Identify which cell holds the provided text, then report its [x, y] central coordinate. 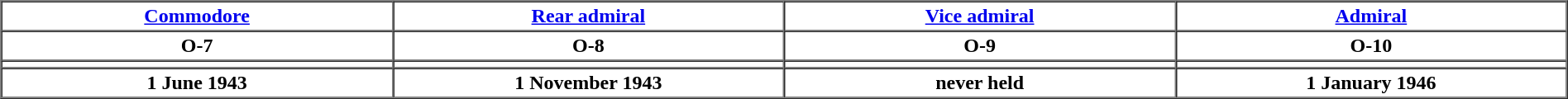
1 November 1943 [589, 82]
Vice admiral [979, 16]
Admiral [1371, 16]
O-10 [1371, 46]
O-7 [197, 46]
O-9 [979, 46]
1 June 1943 [197, 82]
Commodore [197, 16]
never held [979, 82]
O-8 [589, 46]
1 January 1946 [1371, 82]
Rear admiral [589, 16]
